Provide the (X, Y) coordinate of the cell's center where the given text is located.  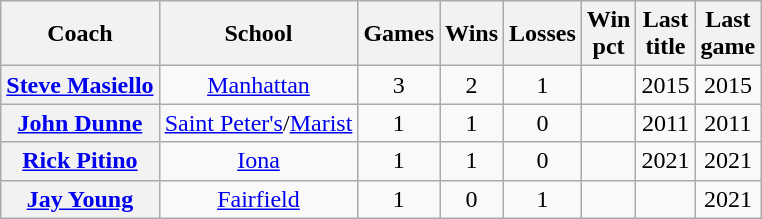
Coach (80, 34)
Manhattan (258, 85)
Lasttitle (666, 34)
Fairfield (258, 199)
Wins (472, 34)
School (258, 34)
Jay Young (80, 199)
Steve Masiello (80, 85)
3 (399, 85)
Losses (543, 34)
Saint Peter's/Marist (258, 123)
Lastgame (728, 34)
Games (399, 34)
John Dunne (80, 123)
Rick Pitino (80, 161)
Winpct (608, 34)
Iona (258, 161)
2 (472, 85)
